Output the (X, Y) coordinate of the center of the cell containing the given text.  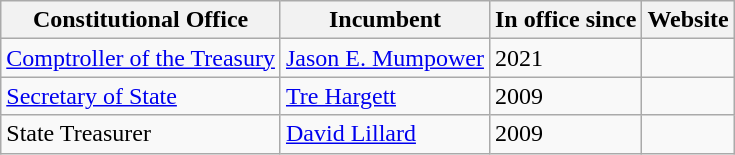
David Lillard (384, 134)
2021 (565, 58)
Incumbent (384, 20)
In office since (565, 20)
Tre Hargett (384, 96)
State Treasurer (141, 134)
Website (688, 20)
Comptroller of the Treasury (141, 58)
Secretary of State (141, 96)
Jason E. Mumpower (384, 58)
Constitutional Office (141, 20)
